Return the (x, y) coordinate for the center point of the cell that contains the specified text.  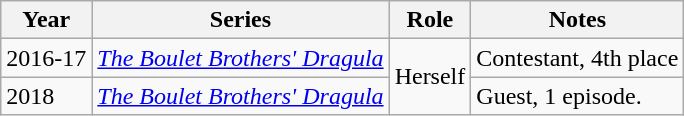
Guest, 1 episode. (578, 96)
Year (46, 20)
Series (240, 20)
Herself (430, 77)
2016-17 (46, 58)
Contestant, 4th place (578, 58)
2018 (46, 96)
Notes (578, 20)
Role (430, 20)
